Return [X, Y] of the center of cell containing provided text 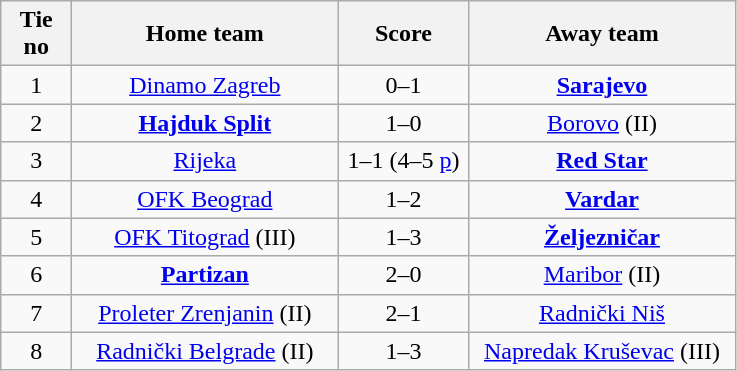
Napredak Kruševac (III) [602, 351]
2–0 [404, 275]
Dinamo Zagreb [205, 85]
0–1 [404, 85]
Sarajevo [602, 85]
7 [36, 313]
6 [36, 275]
1 [36, 85]
Partizan [205, 275]
Maribor (II) [602, 275]
Tie no [36, 34]
Home team [205, 34]
Radnički Niš [602, 313]
3 [36, 161]
Score [404, 34]
2–1 [404, 313]
1–0 [404, 123]
1–2 [404, 199]
1–1 (4–5 p) [404, 161]
Red Star [602, 161]
Hajduk Split [205, 123]
OFK Beograd [205, 199]
Rijeka [205, 161]
Radnički Belgrade (II) [205, 351]
2 [36, 123]
Vardar [602, 199]
Away team [602, 34]
Borovo (II) [602, 123]
Proleter Zrenjanin (II) [205, 313]
Željezničar [602, 237]
8 [36, 351]
5 [36, 237]
OFK Titograd (III) [205, 237]
4 [36, 199]
